Return (x, y) of the center of cell containing provided text 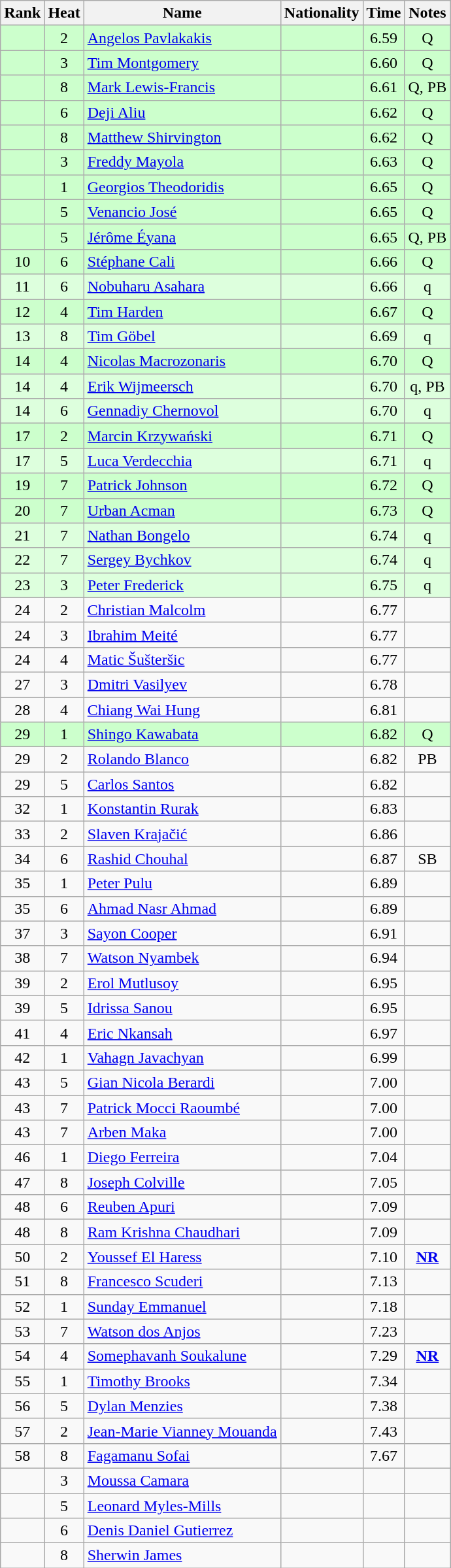
6.73 (384, 510)
6.83 (384, 809)
q, PB (427, 386)
Watson dos Anjos (182, 1331)
Erik Wijmeersch (182, 386)
Slaven Krajačić (182, 834)
Deji Aliu (182, 112)
52 (22, 1307)
7.43 (384, 1431)
41 (22, 1033)
Arben Maka (182, 1133)
Sunday Emmanuel (182, 1307)
Rank (22, 13)
Patrick Mocci Raoumbé (182, 1108)
Rashid Chouhal (182, 859)
7.04 (384, 1158)
47 (22, 1182)
6.81 (384, 709)
Moussa Camara (182, 1480)
Tim Montgomery (182, 63)
6.69 (384, 337)
6.86 (384, 834)
Ahmad Nasr Ahmad (182, 909)
12 (22, 312)
Angelos Pavlakakis (182, 38)
53 (22, 1331)
58 (22, 1456)
Shingo Kawabata (182, 735)
Erol Mutlusoy (182, 983)
Diego Ferreira (182, 1158)
Heat (64, 13)
Chiang Wai Hung (182, 709)
Timothy Brooks (182, 1381)
Watson Nyambek (182, 958)
Jean-Marie Vianney Mouanda (182, 1431)
23 (22, 585)
32 (22, 809)
Christian Malcolm (182, 610)
Sayon Cooper (182, 933)
PB (427, 759)
7.23 (384, 1331)
Venancio José (182, 212)
7.10 (384, 1257)
6.72 (384, 486)
42 (22, 1058)
7.38 (384, 1406)
Notes (427, 13)
10 (22, 261)
Somephavanh Soukalune (182, 1356)
Francesco Scuderi (182, 1282)
6.94 (384, 958)
6.91 (384, 933)
Dmitri Vasilyev (182, 684)
37 (22, 933)
Gian Nicola Berardi (182, 1082)
Carlos Santos (182, 784)
Peter Pulu (182, 884)
Matic Šušteršic (182, 659)
54 (22, 1356)
7.13 (384, 1282)
Matthew Shirvington (182, 137)
33 (22, 834)
22 (22, 560)
Stéphane Cali (182, 261)
Eric Nkansah (182, 1033)
27 (22, 684)
Jérôme Éyana (182, 237)
6.67 (384, 312)
7.29 (384, 1356)
20 (22, 510)
Dylan Menzies (182, 1406)
Leonard Myles-Mills (182, 1505)
Idrissa Sanou (182, 1008)
55 (22, 1381)
6.59 (384, 38)
7.34 (384, 1381)
6.75 (384, 585)
6.63 (384, 162)
Freddy Mayola (182, 162)
28 (22, 709)
34 (22, 859)
Time (384, 13)
Joseph Colville (182, 1182)
51 (22, 1282)
50 (22, 1257)
6.78 (384, 684)
Youssef El Haress (182, 1257)
Mark Lewis-Francis (182, 88)
38 (22, 958)
56 (22, 1406)
Gennadiy Chernovol (182, 411)
Patrick Johnson (182, 486)
6.60 (384, 63)
Tim Harden (182, 312)
Konstantin Rurak (182, 809)
Nationality (322, 13)
Peter Frederick (182, 585)
SB (427, 859)
6.99 (384, 1058)
7.05 (384, 1182)
13 (22, 337)
Luca Verdecchia (182, 461)
Georgios Theodoridis (182, 187)
Denis Daniel Gutierrez (182, 1531)
Sergey Bychkov (182, 560)
6.97 (384, 1033)
Nobuharu Asahara (182, 286)
Reuben Apuri (182, 1207)
7.67 (384, 1456)
Fagamanu Sofai (182, 1456)
Vahagn Javachyan (182, 1058)
19 (22, 486)
11 (22, 286)
57 (22, 1431)
46 (22, 1158)
Tim Göbel (182, 337)
7.18 (384, 1307)
Ibrahim Meité (182, 635)
6.61 (384, 88)
21 (22, 535)
Nathan Bongelo (182, 535)
Sherwin James (182, 1556)
Nicolas Macrozonaris (182, 361)
Marcin Krzywański (182, 436)
Rolando Blanco (182, 759)
Urban Acman (182, 510)
Ram Krishna Chaudhari (182, 1232)
Name (182, 13)
6.87 (384, 859)
